Locate the cell with the specified text and output its (X, Y) center coordinate. 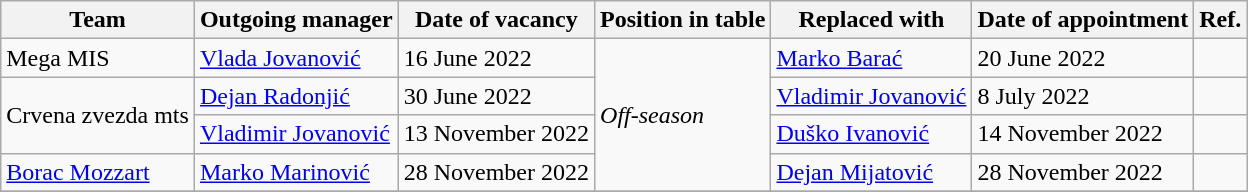
Off-season (683, 115)
8 July 2022 (1083, 96)
Ref. (1220, 20)
Team (98, 20)
Date of vacancy (496, 20)
Outgoing manager (296, 20)
Marko Barać (872, 58)
14 November 2022 (1083, 134)
13 November 2022 (496, 134)
Crvena zvezda mts (98, 115)
Date of appointment (1083, 20)
30 June 2022 (496, 96)
Dejan Radonjić (296, 96)
Position in table (683, 20)
20 June 2022 (1083, 58)
Duško Ivanović (872, 134)
Dejan Mijatović (872, 172)
Borac Mozzart (98, 172)
16 June 2022 (496, 58)
Mega MIS (98, 58)
Replaced with (872, 20)
Vlada Jovanović (296, 58)
Marko Marinović (296, 172)
